Locate the cell with the specified text and output its (X, Y) center coordinate. 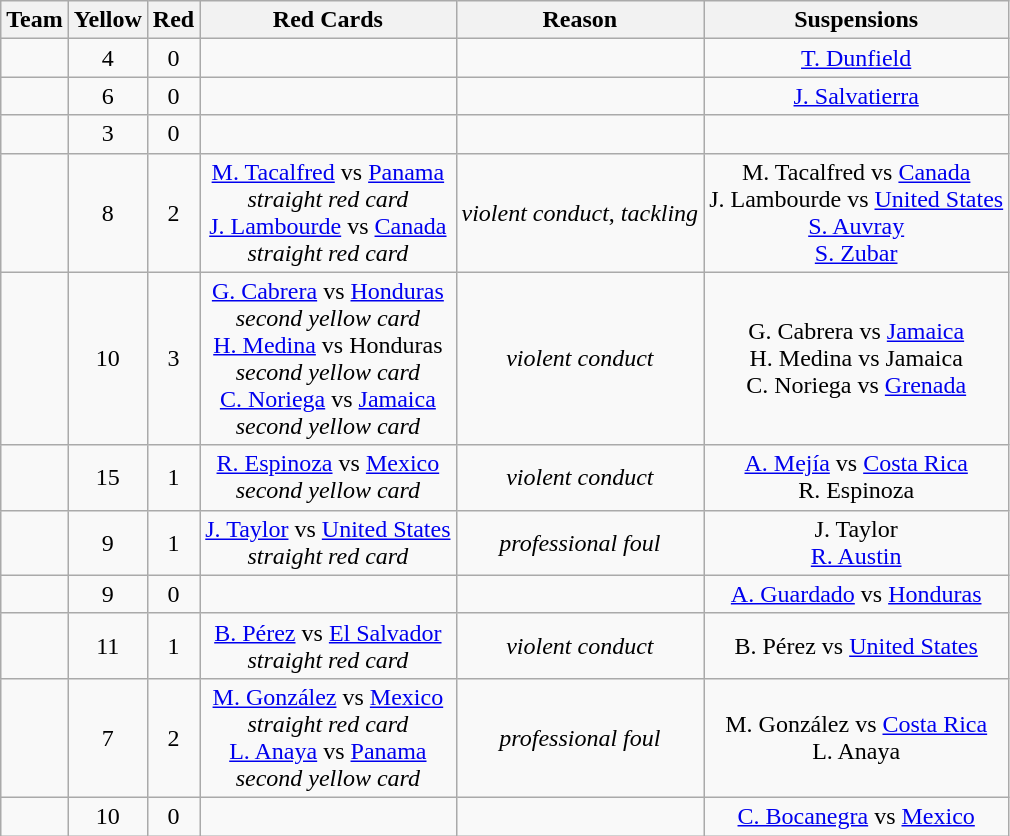
M. Tacalfred vs Panamastraight red cardJ. Lambourde vs Canadastraight red card (328, 212)
8 (108, 212)
G. Cabrera vs Hondurassecond yellow cardH. Medina vs Hondurassecond yellow cardC. Noriega vs Jamaicasecond yellow card (328, 358)
J. Salvatierra (856, 96)
A. Guardado vs Honduras (856, 594)
T. Dunfield (856, 58)
M. González vs Mexicostraight red cardL. Anaya vs Panamasecond yellow card (328, 738)
B. Pérez vs El Salvadorstraight red card (328, 646)
Yellow (108, 20)
A. Mejía vs Costa RicaR. Espinoza (856, 478)
M. González vs Costa RicaL. Anaya (856, 738)
J. TaylorR. Austin (856, 542)
violent conduct, tackling (580, 212)
Red (173, 20)
7 (108, 738)
11 (108, 646)
J. Taylor vs United Statesstraight red card (328, 542)
B. Pérez vs United States (856, 646)
6 (108, 96)
G. Cabrera vs JamaicaH. Medina vs JamaicaC. Noriega vs Grenada (856, 358)
M. Tacalfred vs CanadaJ. Lambourde vs United StatesS. AuvrayS. Zubar (856, 212)
R. Espinoza vs Mexicosecond yellow card (328, 478)
C. Bocanegra vs Mexico (856, 816)
4 (108, 58)
15 (108, 478)
Red Cards (328, 20)
Reason (580, 20)
Team (35, 20)
Suspensions (856, 20)
